Output the [X, Y] coordinate of the center of the cell containing the given text.  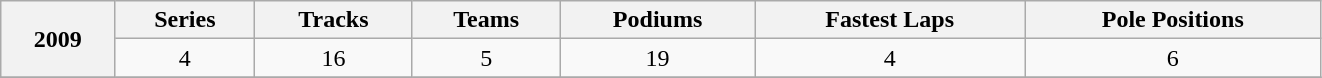
Pole Positions [1173, 20]
2009 [58, 39]
6 [1173, 58]
16 [334, 58]
Series [185, 20]
Podiums [657, 20]
Teams [486, 20]
19 [657, 58]
Tracks [334, 20]
Fastest Laps [890, 20]
5 [486, 58]
